For the text-containing cell, return its midpoint in [x, y] coordinate format. 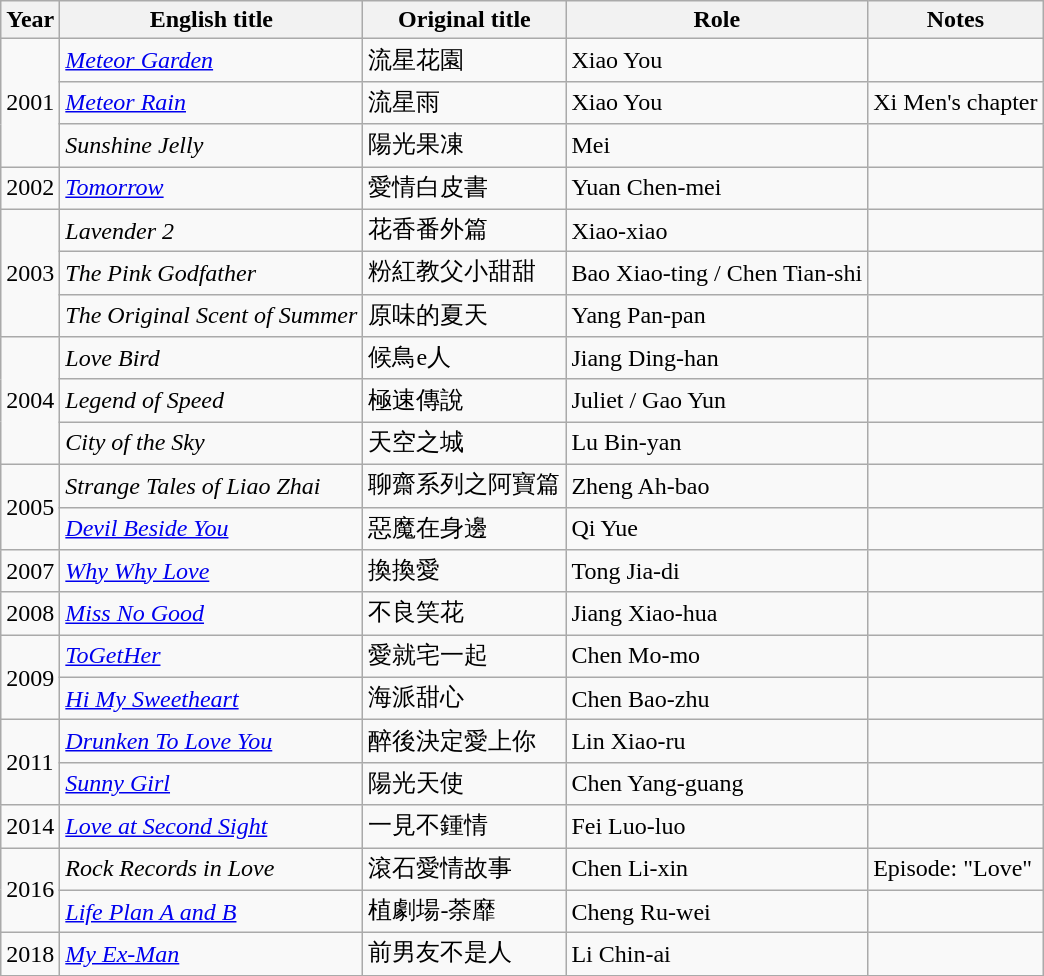
Love at Second Sight [212, 826]
Cheng Ru-wei [717, 912]
Legend of Speed [212, 400]
2005 [30, 506]
City of the Sky [212, 444]
Jiang Ding-han [717, 358]
花香番外篇 [464, 230]
Zheng Ah-bao [717, 486]
Lavender 2 [212, 230]
天空之城 [464, 444]
流星花園 [464, 60]
植劇場-荼靡 [464, 912]
2009 [30, 678]
Qi Yue [717, 528]
海派甜心 [464, 698]
一見不鍾情 [464, 826]
聊齋系列之阿寶篇 [464, 486]
Why Why Love [212, 572]
Drunken To Love You [212, 742]
Role [717, 20]
Xiao-xiao [717, 230]
2004 [30, 401]
Lu Bin-yan [717, 444]
Meteor Garden [212, 60]
Chen Yang-guang [717, 784]
Miss No Good [212, 614]
惡魔在身邊 [464, 528]
Episode: "Love" [956, 870]
Strange Tales of Liao Zhai [212, 486]
2001 [30, 103]
2007 [30, 572]
Original title [464, 20]
English title [212, 20]
原味的夏天 [464, 316]
My Ex-Man [212, 954]
Lin Xiao-ru [717, 742]
Year [30, 20]
ToGetHer [212, 656]
Fei Luo-luo [717, 826]
Jiang Xiao-hua [717, 614]
Chen Bao-zhu [717, 698]
Hi My Sweetheart [212, 698]
陽光天使 [464, 784]
2018 [30, 954]
極速傳說 [464, 400]
Sunshine Jelly [212, 146]
2016 [30, 890]
Mei [717, 146]
Li Chin-ai [717, 954]
Rock Records in Love [212, 870]
2014 [30, 826]
愛就宅一起 [464, 656]
候鳥e人 [464, 358]
2011 [30, 762]
Tomorrow [212, 188]
Life Plan A and B [212, 912]
Chen Li-xin [717, 870]
前男友不是人 [464, 954]
Juliet / Gao Yun [717, 400]
Devil Beside You [212, 528]
Chen Mo-mo [717, 656]
The Original Scent of Summer [212, 316]
Meteor Rain [212, 102]
Xi Men's chapter [956, 102]
陽光果凍 [464, 146]
The Pink Godfather [212, 274]
換換愛 [464, 572]
粉紅教父小甜甜 [464, 274]
2008 [30, 614]
滾石愛情故事 [464, 870]
Notes [956, 20]
Sunny Girl [212, 784]
Love Bird [212, 358]
不良笑花 [464, 614]
Bao Xiao-ting / Chen Tian-shi [717, 274]
醉後決定愛上你 [464, 742]
愛情白皮書 [464, 188]
Yuan Chen-mei [717, 188]
Yang Pan-pan [717, 316]
2002 [30, 188]
流星雨 [464, 102]
2003 [30, 273]
Tong Jia-di [717, 572]
